Return [X, Y] of the center of cell containing provided text 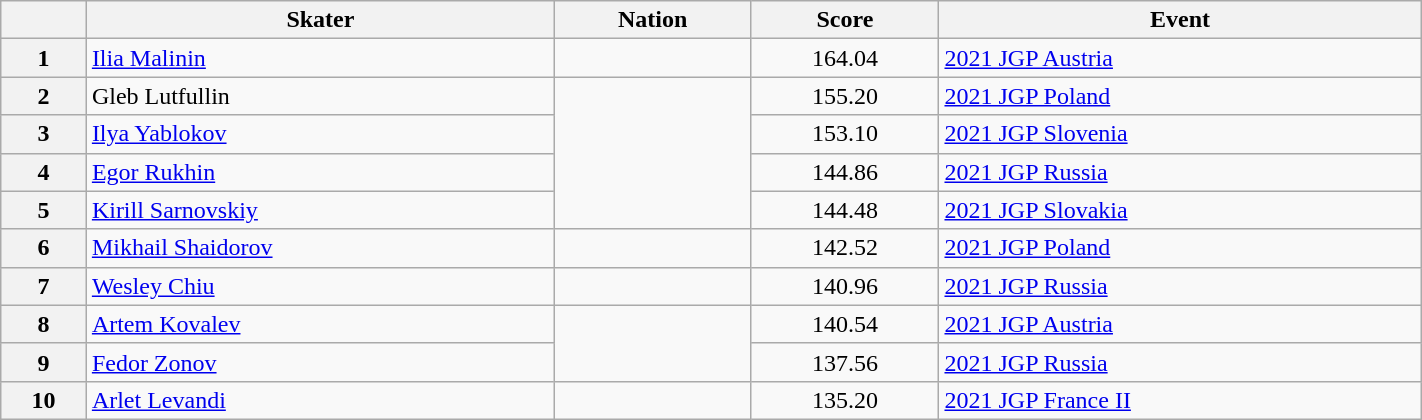
Skater [320, 20]
153.10 [845, 134]
Arlet Levandi [320, 400]
164.04 [845, 58]
135.20 [845, 400]
Gleb Lutfullin [320, 96]
155.20 [845, 96]
Ilya Yablokov [320, 134]
144.48 [845, 210]
Ilia Malinin [320, 58]
1 [44, 58]
137.56 [845, 362]
140.54 [845, 324]
2021 JGP Slovenia [1180, 134]
Kirill Sarnovskiy [320, 210]
Egor Rukhin [320, 172]
142.52 [845, 248]
Mikhail Shaidorov [320, 248]
4 [44, 172]
9 [44, 362]
2021 JGP Slovakia [1180, 210]
5 [44, 210]
Wesley Chiu [320, 286]
2021 JGP France II [1180, 400]
Fedor Zonov [320, 362]
6 [44, 248]
3 [44, 134]
Nation [652, 20]
Event [1180, 20]
144.86 [845, 172]
10 [44, 400]
7 [44, 286]
Artem Kovalev [320, 324]
Score [845, 20]
2 [44, 96]
8 [44, 324]
140.96 [845, 286]
